Detect which cell encompasses the target text, then output its (x, y) center coordinate. 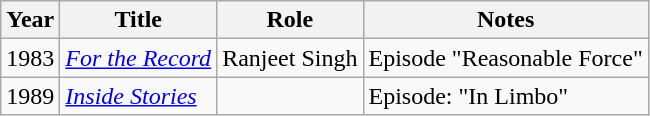
Year (30, 20)
For the Record (138, 58)
Inside Stories (138, 96)
Ranjeet Singh (290, 58)
Notes (506, 20)
Episode: "In Limbo" (506, 96)
Role (290, 20)
Episode "Reasonable Force" (506, 58)
1983 (30, 58)
Title (138, 20)
1989 (30, 96)
